Capture the cell that displays the provided text and extract its [X, Y] central coordinate. 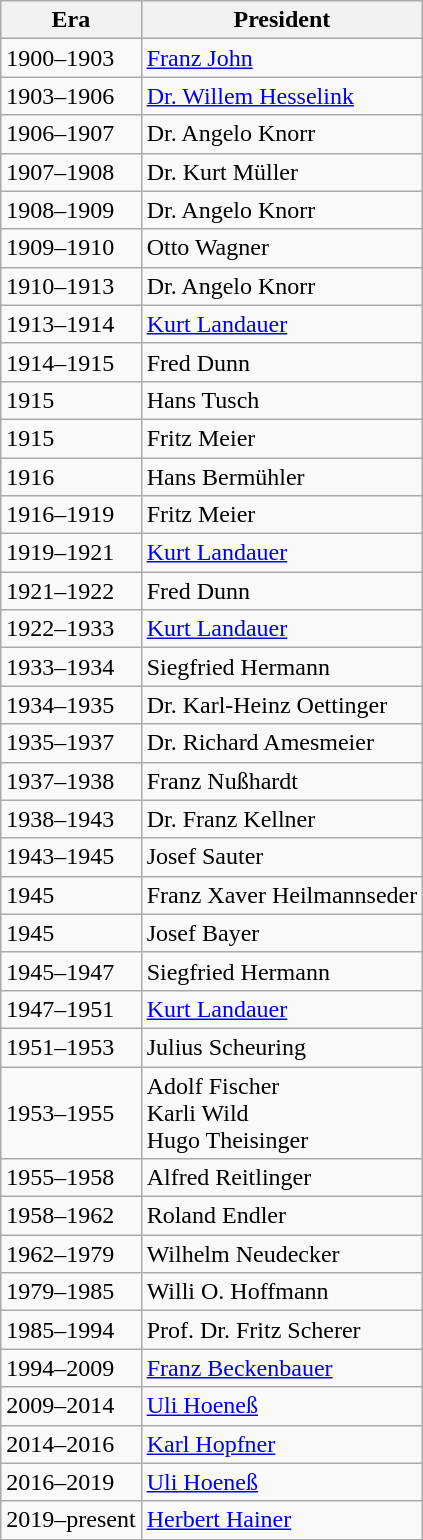
2014–2016 [71, 1444]
Karl Hopfner [282, 1444]
2009–2014 [71, 1406]
Josef Sauter [282, 857]
1916 [71, 477]
Era [71, 20]
Franz Xaver Heilmannseder [282, 895]
1955–1958 [71, 1178]
Julius Scheuring [282, 1047]
1938–1943 [71, 819]
1922–1933 [71, 629]
1934–1935 [71, 705]
1909–1910 [71, 248]
Franz Nußhardt [282, 781]
Adolf FischerKarli WildHugo Theisinger [282, 1112]
1903–1906 [71, 96]
2016–2019 [71, 1482]
1906–1907 [71, 134]
President [282, 20]
1910–1913 [71, 286]
Roland Endler [282, 1216]
Dr. Kurt Müller [282, 172]
1933–1934 [71, 667]
Dr. Willem Hesselink [282, 96]
Franz John [282, 58]
1994–2009 [71, 1368]
Wilhelm Neudecker [282, 1254]
Otto Wagner [282, 248]
Josef Bayer [282, 933]
Willi O. Hoffmann [282, 1292]
Dr. Richard Amesmeier [282, 743]
1945–1947 [71, 971]
2019–present [71, 1520]
Alfred Reitlinger [282, 1178]
1913–1914 [71, 324]
Hans Bermühler [282, 477]
Prof. Dr. Fritz Scherer [282, 1330]
Hans Tusch [282, 400]
1916–1919 [71, 515]
1979–1985 [71, 1292]
1907–1908 [71, 172]
Franz Beckenbauer [282, 1368]
Dr. Karl-Heinz Oettinger [282, 705]
1900–1903 [71, 58]
1908–1909 [71, 210]
1951–1953 [71, 1047]
1937–1938 [71, 781]
1947–1951 [71, 1009]
1958–1962 [71, 1216]
1935–1937 [71, 743]
1919–1921 [71, 553]
1953–1955 [71, 1112]
1921–1922 [71, 591]
Dr. Franz Kellner [282, 819]
1985–1994 [71, 1330]
1943–1945 [71, 857]
1914–1915 [71, 362]
1962–1979 [71, 1254]
Herbert Hainer [282, 1520]
